Scan for the cell matching the given text and deliver its [X, Y] coordinate at center. 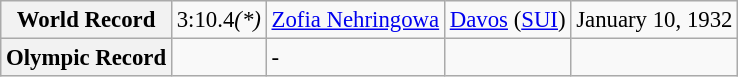
Olympic Record [86, 58]
Zofia Nehringowa [355, 20]
Davos (SUI) [507, 20]
3:10.4(*) [218, 20]
January 10, 1932 [654, 20]
- [355, 58]
World Record [86, 20]
